Return (x, y) of the center of cell containing provided text 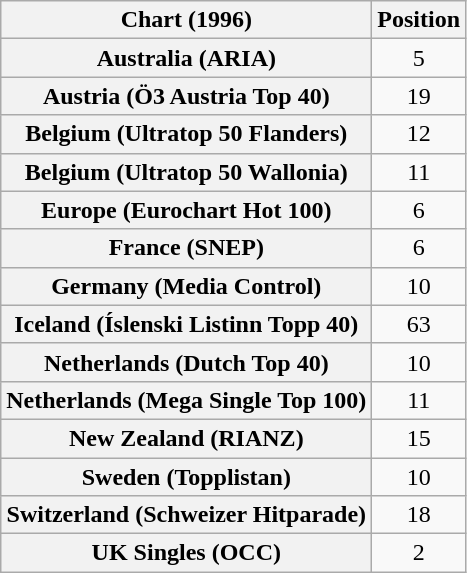
Iceland (Íslenski Listinn Topp 40) (186, 324)
19 (419, 96)
12 (419, 134)
63 (419, 324)
Position (419, 20)
Netherlands (Dutch Top 40) (186, 362)
Belgium (Ultratop 50 Wallonia) (186, 172)
Australia (ARIA) (186, 58)
Switzerland (Schweizer Hitparade) (186, 515)
Netherlands (Mega Single Top 100) (186, 400)
Belgium (Ultratop 50 Flanders) (186, 134)
Sweden (Topplistan) (186, 477)
Germany (Media Control) (186, 286)
UK Singles (OCC) (186, 553)
18 (419, 515)
Chart (1996) (186, 20)
Europe (Eurochart Hot 100) (186, 210)
New Zealand (RIANZ) (186, 438)
2 (419, 553)
Austria (Ö3 Austria Top 40) (186, 96)
France (SNEP) (186, 248)
15 (419, 438)
5 (419, 58)
